Scan for the cell matching the given text and deliver its (x, y) coordinate at center. 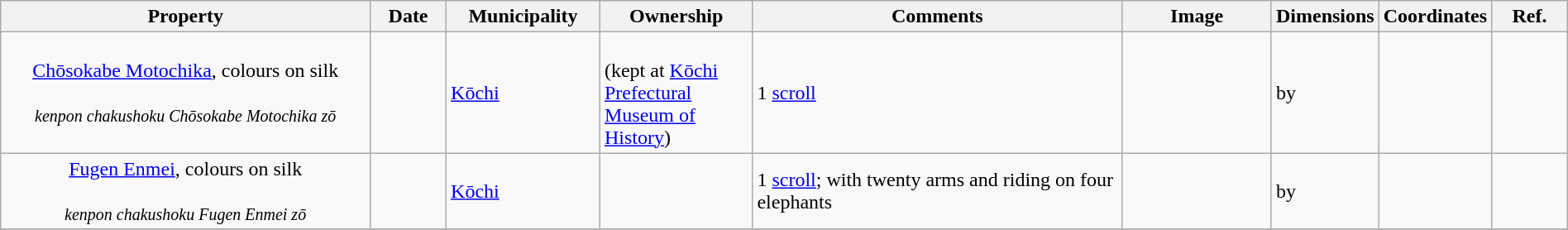
Property (185, 17)
1 scroll; with twenty arms and riding on four elephants (938, 191)
Dimensions (1325, 17)
Ownership (676, 17)
Chōsokabe Motochika, colours on silkkenpon chakushoku Chōsokabe Motochika zō (185, 93)
Comments (938, 17)
Fugen Enmei, colours on silkkenpon chakushoku Fugen Enmei zō (185, 191)
Ref. (1530, 17)
Date (409, 17)
Municipality (523, 17)
Image (1198, 17)
(kept at Kōchi Prefectural Museum of History) (676, 93)
Coordinates (1435, 17)
1 scroll (938, 93)
